Detect which cell encompasses the target text, then output its (X, Y) center coordinate. 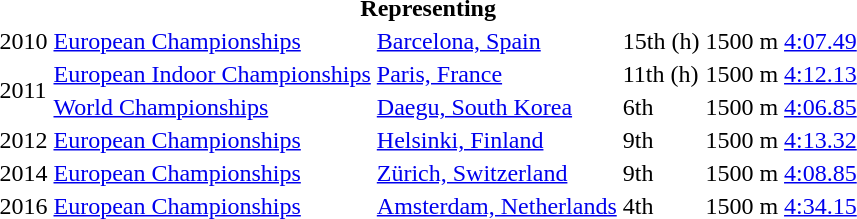
11th (h) (661, 74)
Helsinki, Finland (496, 140)
Barcelona, Spain (496, 41)
World Championships (212, 107)
6th (661, 107)
European Indoor Championships (212, 74)
Daegu, South Korea (496, 107)
Paris, France (496, 74)
Zürich, Switzerland (496, 173)
15th (h) (661, 41)
